Search for the cell housing the specified text and yield its (x, y) center coordinate. 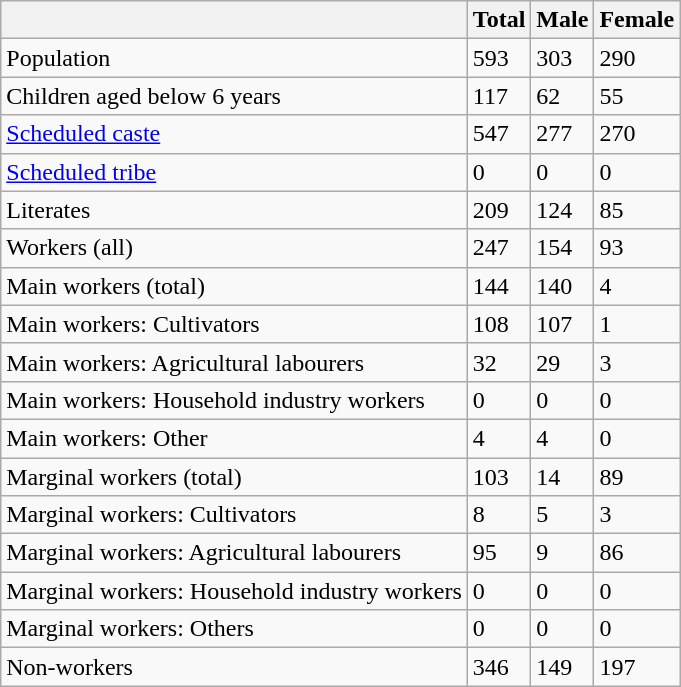
247 (499, 248)
346 (499, 667)
Scheduled caste (234, 134)
108 (499, 324)
Marginal workers (total) (234, 477)
29 (562, 362)
303 (562, 58)
547 (499, 134)
197 (637, 667)
62 (562, 96)
140 (562, 286)
Literates (234, 210)
209 (499, 210)
Scheduled tribe (234, 172)
Non-workers (234, 667)
Children aged below 6 years (234, 96)
9 (562, 553)
593 (499, 58)
85 (637, 210)
95 (499, 553)
Main workers: Agricultural labourers (234, 362)
Male (562, 20)
Main workers (total) (234, 286)
89 (637, 477)
55 (637, 96)
Female (637, 20)
154 (562, 248)
Marginal workers: Cultivators (234, 515)
290 (637, 58)
Marginal workers: Agricultural labourers (234, 553)
Marginal workers: Others (234, 629)
Workers (all) (234, 248)
277 (562, 134)
8 (499, 515)
86 (637, 553)
Main workers: Cultivators (234, 324)
5 (562, 515)
117 (499, 96)
Total (499, 20)
Population (234, 58)
Main workers: Other (234, 438)
Main workers: Household industry workers (234, 400)
14 (562, 477)
149 (562, 667)
93 (637, 248)
1 (637, 324)
270 (637, 134)
Marginal workers: Household industry workers (234, 591)
124 (562, 210)
32 (499, 362)
103 (499, 477)
107 (562, 324)
144 (499, 286)
